From the cell containing the given text, extract its center point as [X, Y] coordinate. 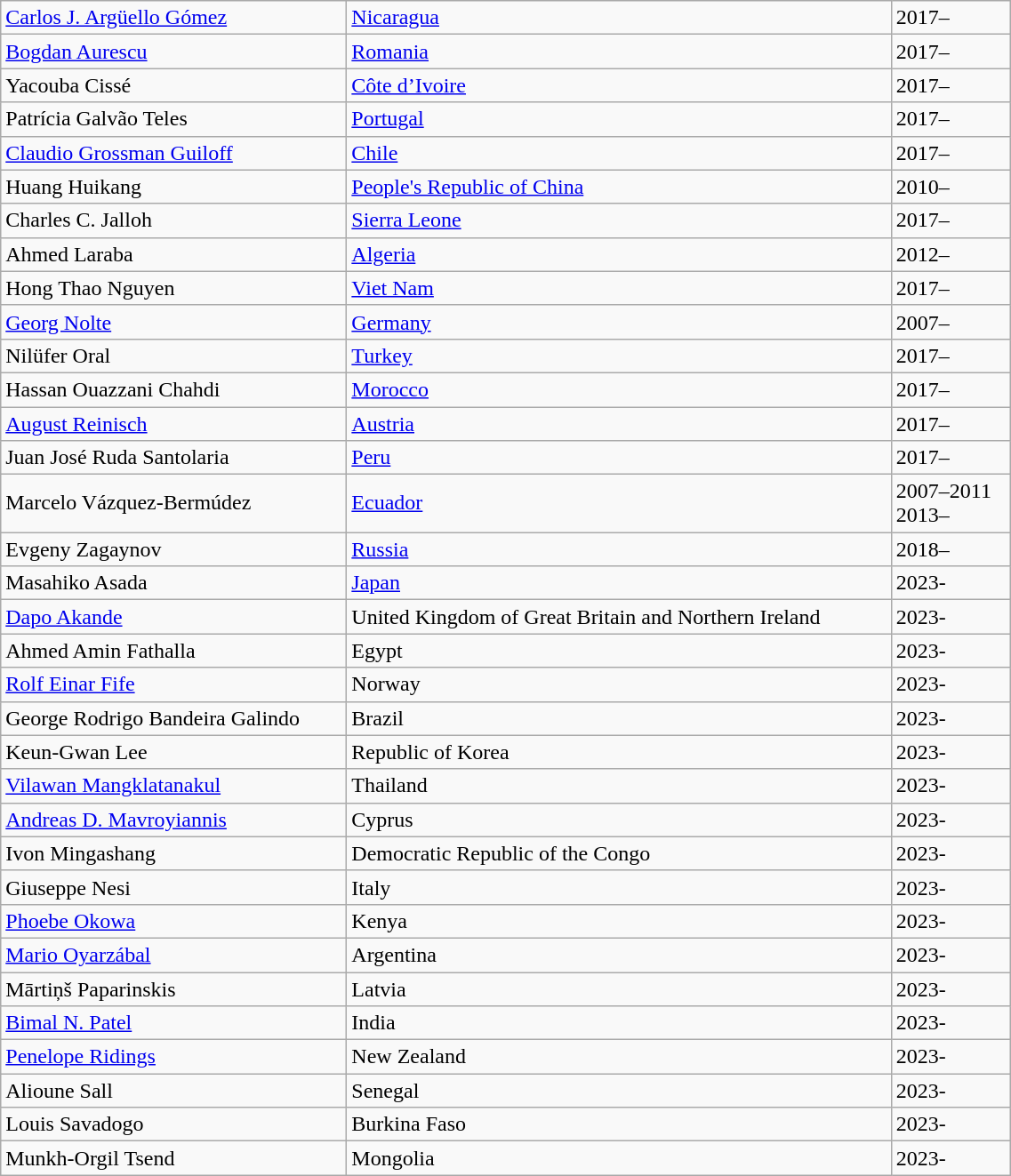
Bogdan Aurescu [174, 52]
Yacouba Cissé [174, 85]
Carlos J. Argüello Gómez [174, 18]
Hong Thao Nguyen [174, 288]
2018– [951, 549]
Japan [619, 583]
Penelope Ridings [174, 1057]
Egypt [619, 651]
Cyprus [619, 820]
Rolf Einar Fife [174, 684]
Juan José Ruda Santolaria [174, 458]
Portugal [619, 119]
Kenya [619, 921]
Burkina Faso [619, 1124]
Andreas D. Mavroyiannis [174, 820]
Brazil [619, 718]
Chile [619, 153]
Sierra Leone [619, 220]
Austria [619, 424]
Italy [619, 887]
Morocco [619, 389]
Ecuador [619, 503]
Marcelo Vázquez-Bermúdez [174, 503]
Democratic Republic of the Congo [619, 853]
Phoebe Okowa [174, 921]
Charles C. Jalloh [174, 220]
Peru [619, 458]
Senegal [619, 1091]
Ahmed Laraba [174, 254]
Mārtiņš Paparinskis [174, 989]
Bimal N. Patel [174, 1023]
People's Republic of China [619, 187]
Côte d’Ivoire [619, 85]
Keun-Gwan Lee [174, 752]
Patrícia Galvão Teles [174, 119]
August Reinisch [174, 424]
Nilüfer Oral [174, 356]
Germany [619, 322]
Ivon Mingashang [174, 853]
2007–20112013– [951, 503]
Viet Nam [619, 288]
Ahmed Amin Fathalla [174, 651]
Claudio Grossman Guiloff [174, 153]
Thailand [619, 786]
2012– [951, 254]
George Rodrigo Bandeira Galindo [174, 718]
Nicaragua [619, 18]
Romania [619, 52]
Masahiko Asada [174, 583]
Georg Nolte [174, 322]
Algeria [619, 254]
Mongolia [619, 1158]
Argentina [619, 955]
New Zealand [619, 1057]
2007– [951, 322]
Norway [619, 684]
Hassan Ouazzani Chahdi [174, 389]
Huang Huikang [174, 187]
Evgeny Zagaynov [174, 549]
Dapo Akande [174, 617]
Munkh-Orgil Tsend [174, 1158]
Turkey [619, 356]
United Kingdom of Great Britain and Northern Ireland [619, 617]
Republic of Korea [619, 752]
Russia [619, 549]
Latvia [619, 989]
2010– [951, 187]
Mario Oyarzábal [174, 955]
India [619, 1023]
Louis Savadogo [174, 1124]
Giuseppe Nesi [174, 887]
Vilawan Mangklatanakul [174, 786]
Alioune Sall [174, 1091]
